Output the (X, Y) coordinate of the center of the cell containing the given text.  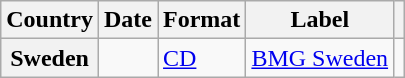
BMG Sweden (320, 58)
CD (202, 58)
Format (202, 20)
Sweden (50, 58)
Label (320, 20)
Date (128, 20)
Country (50, 20)
